Locate the cell with the specified text and output its (X, Y) center coordinate. 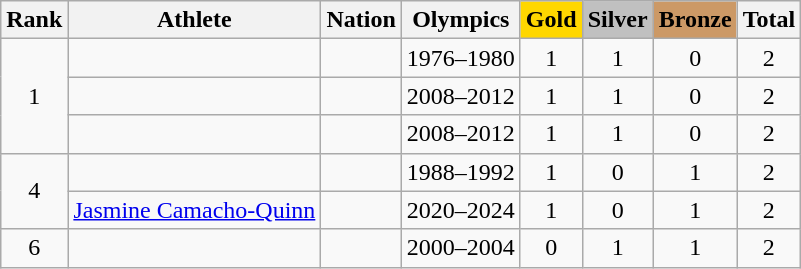
2000–2004 (460, 248)
Nation (361, 20)
4 (34, 191)
Silver (618, 20)
Gold (551, 20)
2020–2024 (460, 210)
Total (769, 20)
Bronze (695, 20)
Jasmine Camacho-Quinn (194, 210)
Rank (34, 20)
Olympics (460, 20)
1976–1980 (460, 58)
6 (34, 248)
Athlete (194, 20)
1988–1992 (460, 172)
